Determine the [x, y] coordinate at the center of the cell enclosing the given text.  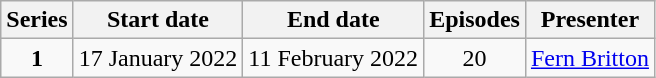
Series [37, 20]
20 [475, 58]
11 February 2022 [334, 58]
Start date [158, 20]
Fern Britton [590, 58]
Episodes [475, 20]
17 January 2022 [158, 58]
1 [37, 58]
End date [334, 20]
Presenter [590, 20]
